Identify which cell holds the provided text, then report its [x, y] central coordinate. 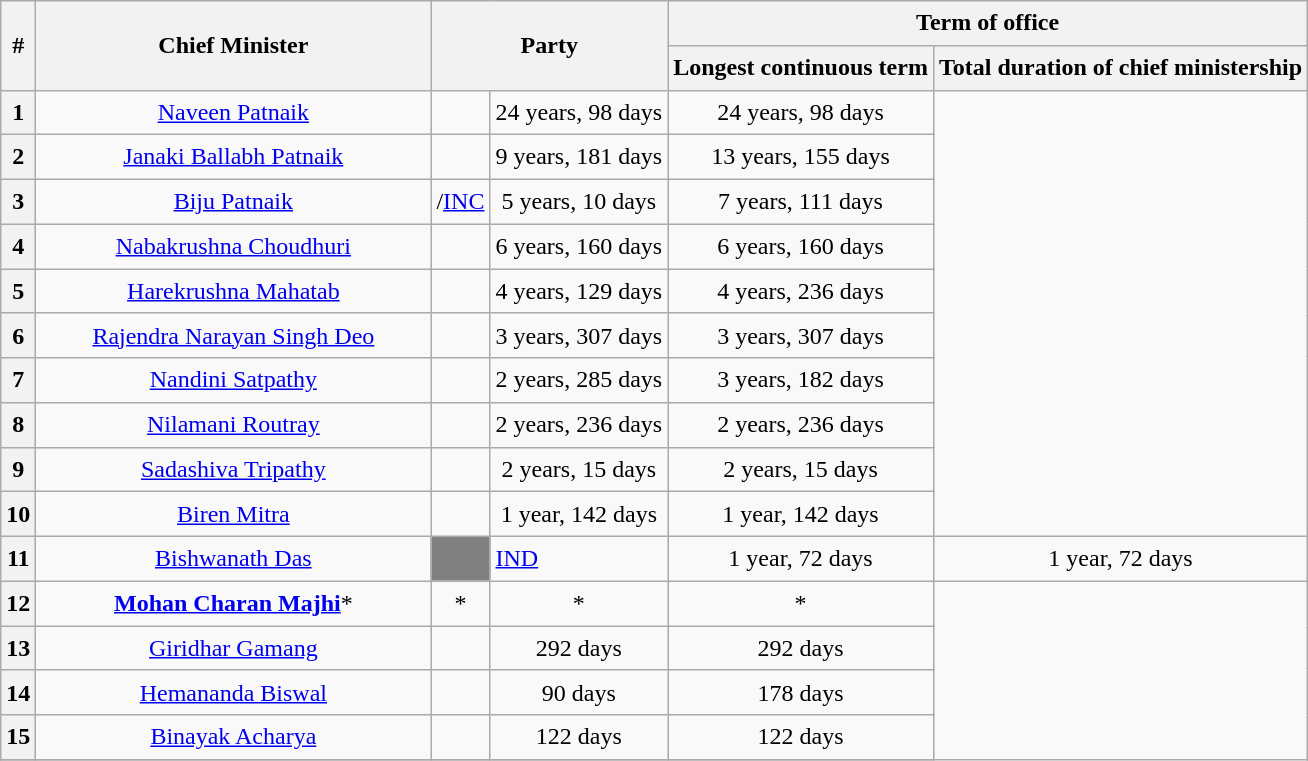
Nabakrushna Choudhuri [234, 246]
10 [18, 514]
4 years, 129 days [579, 292]
3 years, 182 days [801, 380]
Term of office [988, 24]
Chief Minister [234, 46]
Giridhar Gamang [234, 648]
5 years, 10 days [579, 202]
14 [18, 692]
Mohan Charan Majhi* [234, 604]
Binayak Acharya [234, 738]
Nandini Satpathy [234, 380]
2 [18, 158]
6 [18, 336]
13 [18, 648]
Biju Patnaik [234, 202]
Naveen Patnaik [234, 112]
Harekrushna Mahatab [234, 292]
7 years, 111 days [801, 202]
Nilamani Routray [234, 426]
13 years, 155 days [801, 158]
3 [18, 202]
Bishwanath Das [234, 560]
Rajendra Narayan Singh Deo [234, 336]
Hemananda Biswal [234, 692]
90 days [579, 692]
Biren Mitra [234, 514]
8 [18, 426]
178 days [801, 692]
9 [18, 470]
Total duration of chief ministership [1120, 68]
15 [18, 738]
9 years, 181 days [579, 158]
5 [18, 292]
Party [550, 46]
Sadashiva Tripathy [234, 470]
7 [18, 380]
4 [18, 246]
4 years, 236 days [801, 292]
/INC [460, 202]
2 years, 285 days [579, 380]
11 [18, 560]
# [18, 46]
IND [579, 560]
12 [18, 604]
1 [18, 112]
Longest continuous term [801, 68]
Janaki Ballabh Patnaik [234, 158]
